Determine the [X, Y] coordinate at the center of the cell enclosing the given text.  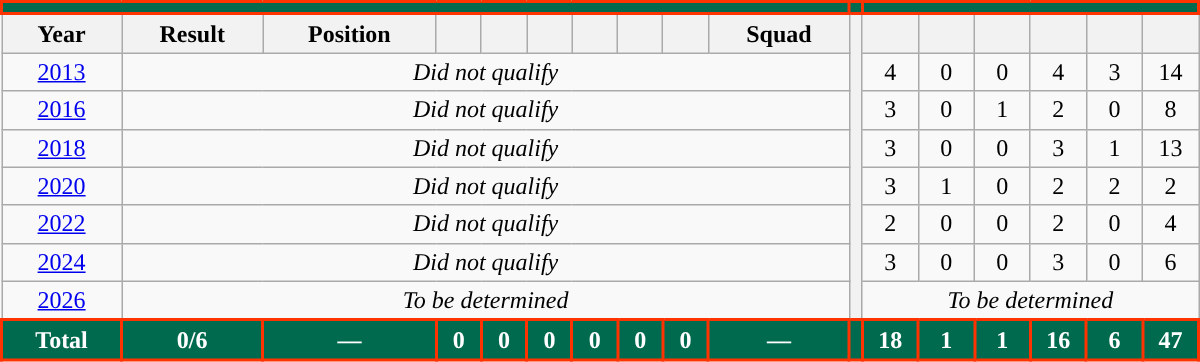
2018 [62, 148]
Squad [778, 34]
Year [62, 34]
0/6 [192, 340]
16 [1058, 340]
47 [1170, 340]
13 [1170, 148]
2016 [62, 110]
2026 [62, 300]
2013 [62, 72]
Total [62, 340]
Result [192, 34]
2022 [62, 224]
18 [890, 340]
2020 [62, 186]
8 [1170, 110]
2024 [62, 262]
Position [350, 34]
14 [1170, 72]
